Provide the [X, Y] coordinate of the cell's center where the given text is located.  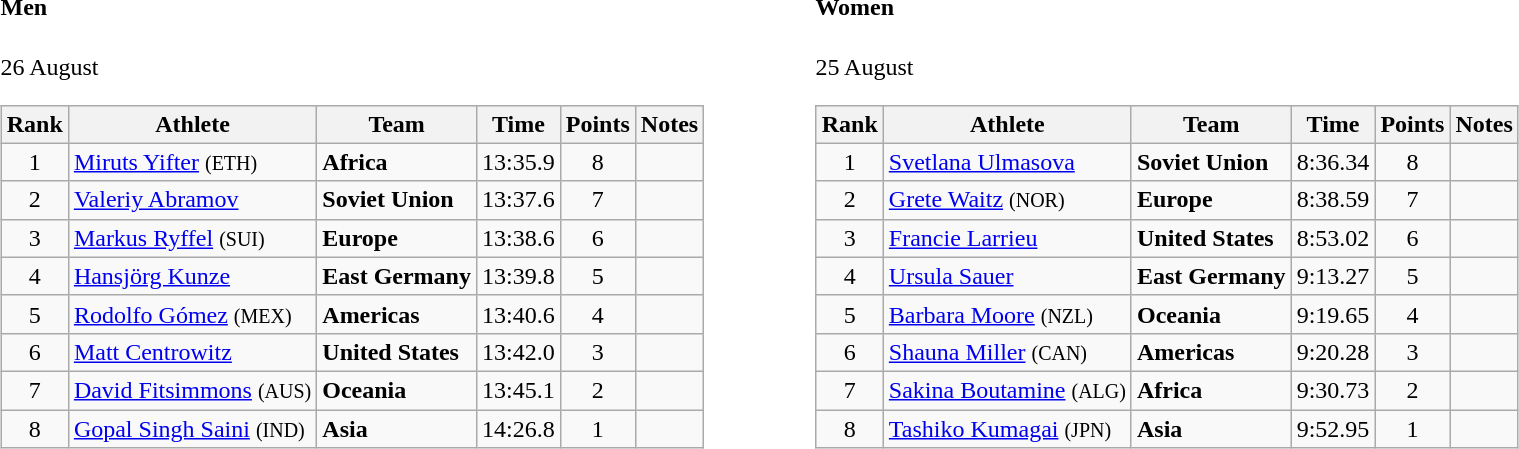
Svetlana Ulmasova [1007, 162]
David Fitsimmons (AUS) [192, 390]
14:26.8 [518, 429]
Grete Waitz (NOR) [1007, 200]
Shauna Miller (CAN) [1007, 352]
Markus Ryffel (SUI) [192, 238]
13:37.6 [518, 200]
Ursula Sauer [1007, 276]
Hansjörg Kunze [192, 276]
13:45.1 [518, 390]
13:35.9 [518, 162]
Tashiko Kumagai (JPN) [1007, 429]
9:30.73 [1333, 390]
13:40.6 [518, 314]
13:38.6 [518, 238]
9:52.95 [1333, 429]
Barbara Moore (NZL) [1007, 314]
8:36.34 [1333, 162]
8:38.59 [1333, 200]
Matt Centrowitz [192, 352]
13:39.8 [518, 276]
Miruts Yifter (ETH) [192, 162]
9:13.27 [1333, 276]
Francie Larrieu [1007, 238]
9:20.28 [1333, 352]
Rodolfo Gómez (MEX) [192, 314]
13:42.0 [518, 352]
9:19.65 [1333, 314]
Gopal Singh Saini (IND) [192, 429]
8:53.02 [1333, 238]
Valeriy Abramov [192, 200]
Sakina Boutamine (ALG) [1007, 390]
